Extract the [X, Y] coordinate from the center of the cell holding the provided text.  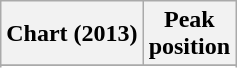
Peakposition [189, 34]
Chart (2013) [72, 34]
